Find where the given text appears and provide that cell's center as [x, y] coordinate. 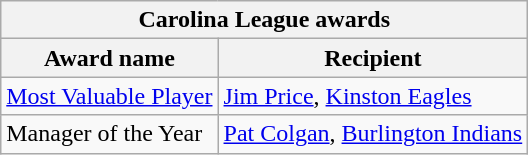
Manager of the Year [110, 134]
Award name [110, 58]
Carolina League awards [264, 20]
Pat Colgan, Burlington Indians [373, 134]
Jim Price, Kinston Eagles [373, 96]
Recipient [373, 58]
Most Valuable Player [110, 96]
